Return the [X, Y] coordinate for the center point of the cell that contains the specified text.  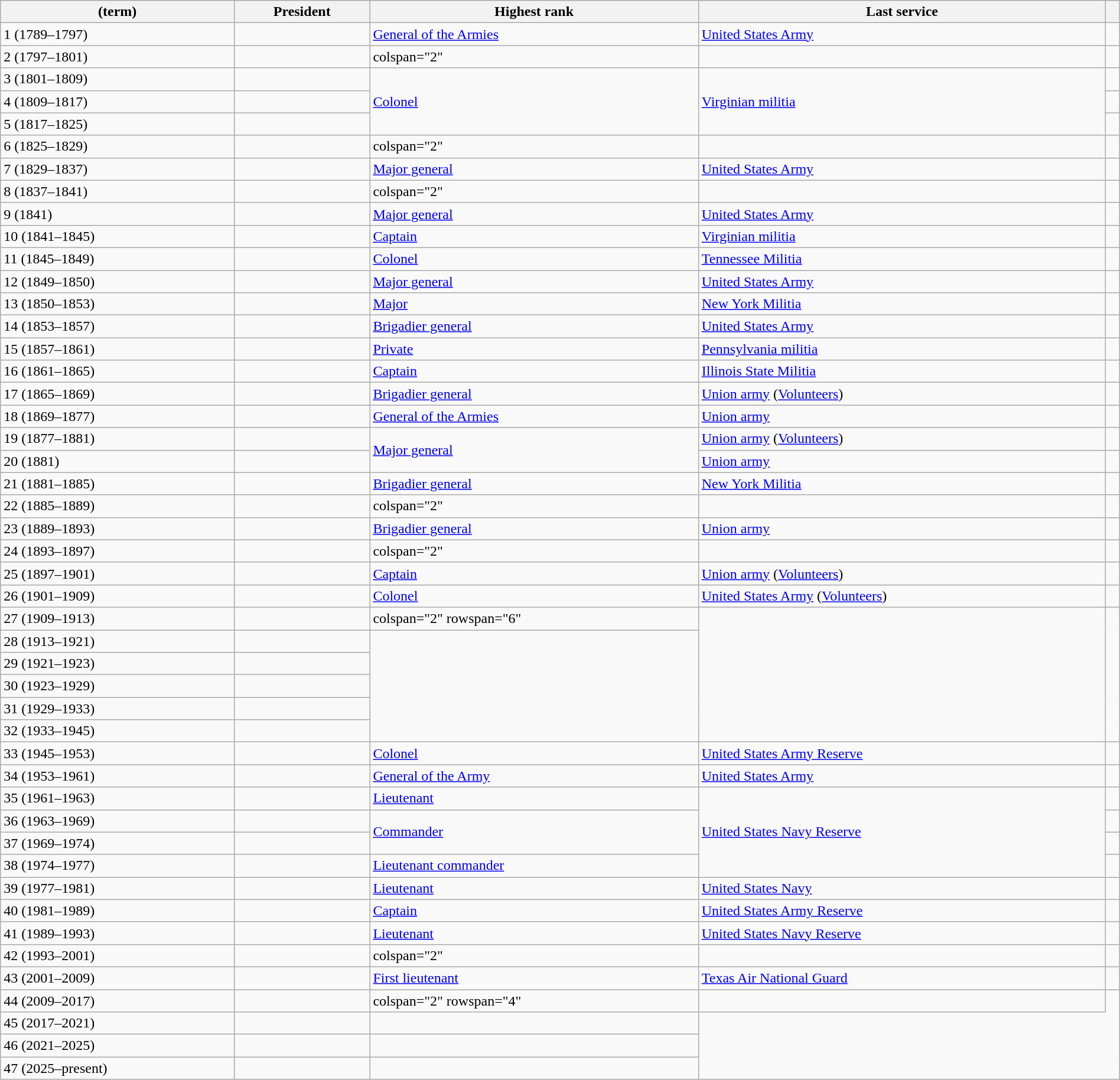
20 (1881) [118, 461]
26 (1901–1909) [118, 596]
Tennessee Militia [901, 259]
Lieutenant commander [534, 866]
Major [534, 304]
44 (2009–2017) [118, 1001]
46 (2021–2025) [118, 1046]
12 (1849–1850) [118, 282]
36 (1963–1969) [118, 821]
Pennsylvania militia [901, 349]
25 (1897–1901) [118, 573]
41 (1989–1993) [118, 933]
First lieutenant [534, 978]
Private [534, 349]
8 (1837–1841) [118, 191]
21 (1881–1885) [118, 484]
30 (1923–1929) [118, 686]
6 (1825–1829) [118, 146]
33 (1945–1953) [118, 753]
1 (1789–1797) [118, 34]
34 (1953–1961) [118, 776]
16 (1861–1865) [118, 371]
35 (1961–1963) [118, 798]
3 (1801–1809) [118, 79]
Texas Air National Guard [901, 978]
42 (1993–2001) [118, 955]
colspan="2" rowspan="4" [534, 1001]
11 (1845–1849) [118, 259]
Commander [534, 832]
Illinois State Militia [901, 371]
Highest rank [534, 12]
47 (2025–present) [118, 1068]
2 (1797–1801) [118, 57]
Last service [901, 12]
4 (1809–1817) [118, 102]
17 (1865–1869) [118, 394]
colspan="2" rowspan="6" [534, 618]
10 (1841–1845) [118, 236]
32 (1933–1945) [118, 731]
7 (1829–1837) [118, 169]
27 (1909–1913) [118, 618]
37 (1969–1974) [118, 843]
President [302, 12]
43 (2001–2009) [118, 978]
General of the Army [534, 776]
13 (1850–1853) [118, 304]
22 (1885–1889) [118, 506]
(term) [118, 12]
18 (1869–1877) [118, 416]
United States Navy [901, 888]
19 (1877–1881) [118, 439]
29 (1921–1923) [118, 664]
31 (1929–1933) [118, 709]
15 (1857–1861) [118, 349]
14 (1853–1857) [118, 327]
28 (1913–1921) [118, 641]
38 (1974–1977) [118, 866]
23 (1889–1893) [118, 528]
9 (1841) [118, 214]
45 (2017–2021) [118, 1023]
5 (1817–1825) [118, 124]
United States Army (Volunteers) [901, 596]
40 (1981–1989) [118, 911]
24 (1893–1897) [118, 551]
39 (1977–1981) [118, 888]
